For the text-containing cell, return its midpoint in (X, Y) coordinate format. 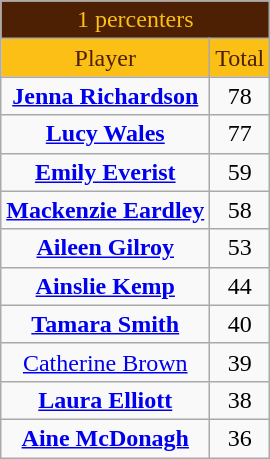
Jenna Richardson (106, 96)
77 (240, 134)
Player (106, 58)
1 percenters (136, 20)
40 (240, 324)
78 (240, 96)
38 (240, 400)
Mackenzie Eardley (106, 210)
Laura Elliott (106, 400)
Ainslie Kemp (106, 286)
Aine McDonagh (106, 438)
59 (240, 172)
36 (240, 438)
Lucy Wales (106, 134)
39 (240, 362)
Catherine Brown (106, 362)
Aileen Gilroy (106, 248)
Emily Everist (106, 172)
Total (240, 58)
Tamara Smith (106, 324)
58 (240, 210)
53 (240, 248)
44 (240, 286)
